Return the [x, y] coordinate for the center point of the cell that contains the specified text.  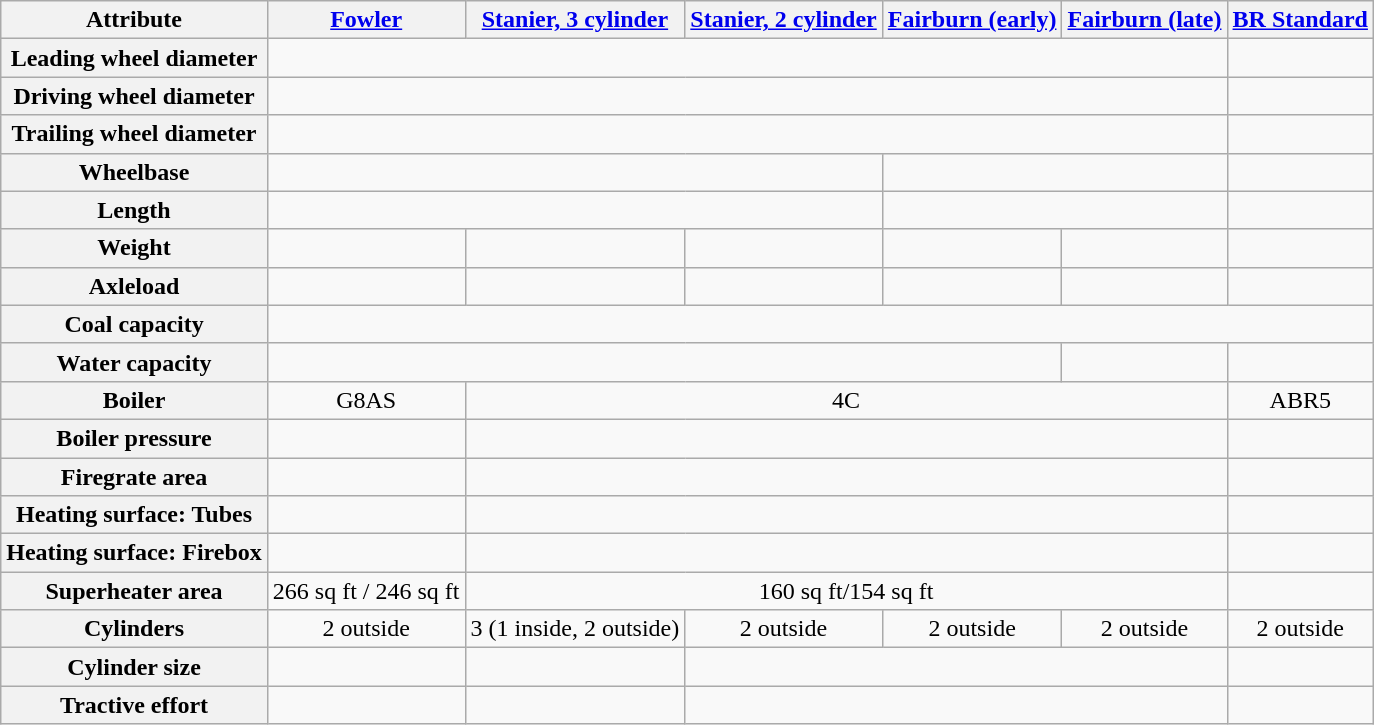
Water capacity [134, 362]
Superheater area [134, 591]
Leading wheel diameter [134, 58]
Heating surface: Firebox [134, 553]
Stanier, 2 cylinder [784, 20]
Heating surface: Tubes [134, 515]
ABR5 [1300, 400]
Coal capacity [134, 324]
Fowler [366, 20]
Boiler pressure [134, 438]
BR Standard [1300, 20]
Stanier, 3 cylinder [575, 20]
160 sq ft/154 sq ft [846, 591]
Attribute [134, 20]
G8AS [366, 400]
Driving wheel diameter [134, 96]
Fairburn (early) [972, 20]
Weight [134, 248]
Cylinder size [134, 667]
4C [846, 400]
Firegrate area [134, 477]
Fairburn (late) [1144, 20]
Tractive effort [134, 705]
Cylinders [134, 629]
3 (1 inside, 2 outside) [575, 629]
Length [134, 210]
Boiler [134, 400]
Wheelbase [134, 172]
Axleload [134, 286]
266 sq ft / 246 sq ft [366, 591]
Trailing wheel diameter [134, 134]
